Return [x, y] of the center of cell containing provided text 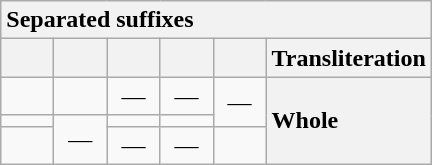
Transliteration [348, 58]
Separated suffixes [216, 20]
Whole [348, 120]
